Find where the given text appears and provide that cell's center as (X, Y) coordinate. 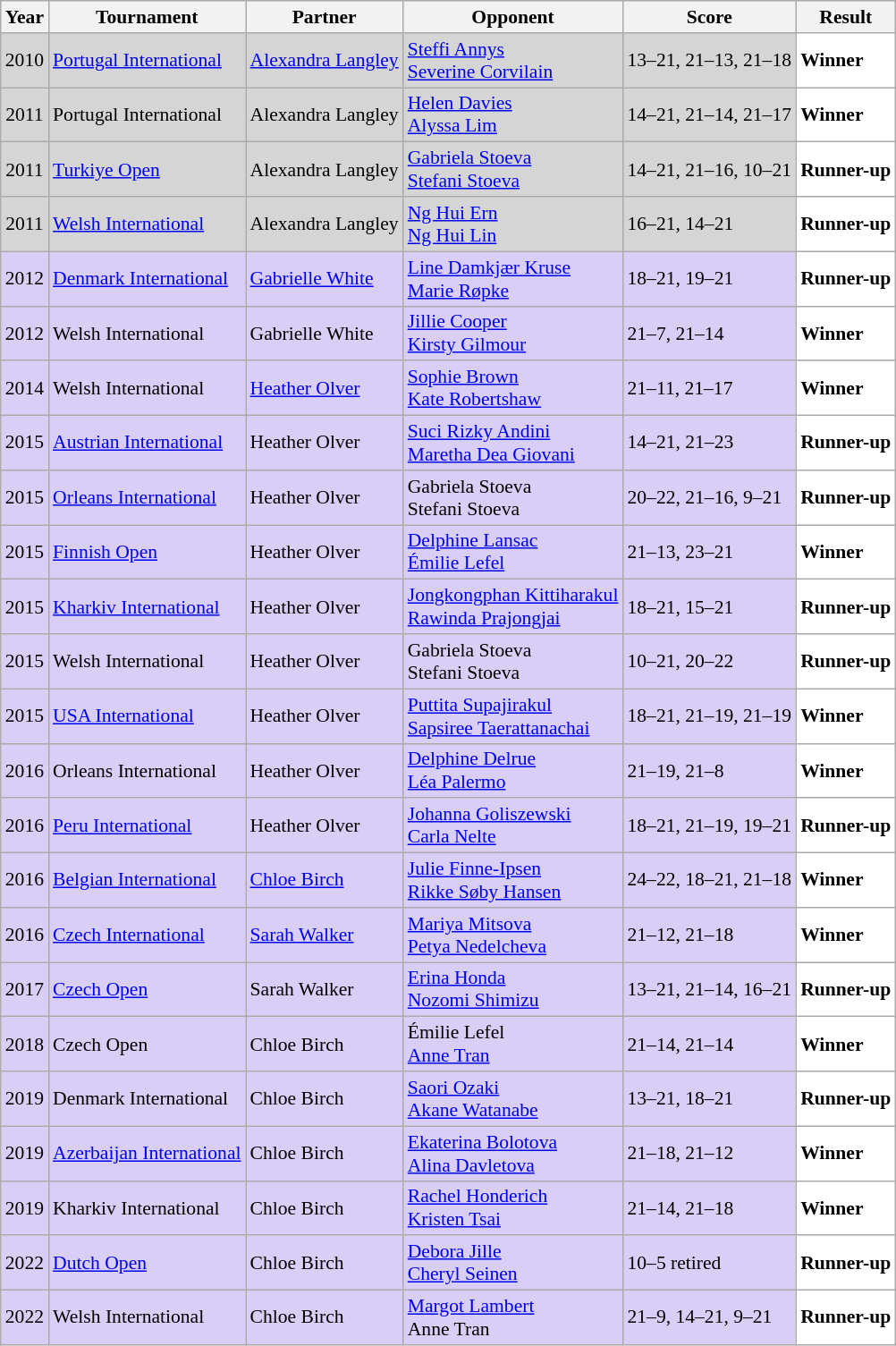
Czech International (147, 935)
10–5 retired (709, 1263)
Helen Davies Alyssa Lim (513, 114)
Émilie Lefel Anne Tran (513, 1045)
20–22, 21–16, 9–21 (709, 497)
14–21, 21–23 (709, 444)
Dutch Open (147, 1263)
2017 (25, 989)
13–21, 21–13, 21–18 (709, 61)
13–21, 18–21 (709, 1098)
21–14, 21–18 (709, 1207)
21–7, 21–14 (709, 333)
Partner (325, 17)
Tournament (147, 17)
Margot Lambert Anne Tran (513, 1318)
18–21, 21–19, 21–19 (709, 715)
21–13, 23–21 (709, 553)
18–21, 19–21 (709, 279)
Jillie Cooper Kirsty Gilmour (513, 333)
14–21, 21–16, 10–21 (709, 170)
Sophie Brown Kate Robertshaw (513, 388)
Year (25, 17)
Austrian International (147, 444)
18–21, 15–21 (709, 606)
Turkiye Open (147, 170)
Steffi Annys Severine Corvilain (513, 61)
Debora Jille Cheryl Seinen (513, 1263)
10–21, 20–22 (709, 662)
21–12, 21–18 (709, 935)
Opponent (513, 17)
Result (846, 17)
21–11, 21–17 (709, 388)
Suci Rizky Andini Maretha Dea Giovani (513, 444)
Ekaterina Bolotova Alina Davletova (513, 1154)
Finnish Open (147, 553)
Mariya Mitsova Petya Nedelcheva (513, 935)
Puttita Supajirakul Sapsiree Taerattanachai (513, 715)
Jongkongphan Kittiharakul Rawinda Prajongjai (513, 606)
13–21, 21–14, 16–21 (709, 989)
Delphine Lansac Émilie Lefel (513, 553)
2014 (25, 388)
21–19, 21–8 (709, 771)
2010 (25, 61)
Score (709, 17)
USA International (147, 715)
Line Damkjær Kruse Marie Røpke (513, 279)
21–14, 21–14 (709, 1045)
Julie Finne-Ipsen Rikke Søby Hansen (513, 880)
Ng Hui Ern Ng Hui Lin (513, 224)
21–9, 14–21, 9–21 (709, 1318)
24–22, 18–21, 21–18 (709, 880)
Rachel Honderich Kristen Tsai (513, 1207)
Delphine Delrue Léa Palermo (513, 771)
14–21, 21–14, 21–17 (709, 114)
16–21, 14–21 (709, 224)
Saori Ozaki Akane Watanabe (513, 1098)
21–18, 21–12 (709, 1154)
18–21, 21–19, 19–21 (709, 826)
Johanna Goliszewski Carla Nelte (513, 826)
Peru International (147, 826)
Erina Honda Nozomi Shimizu (513, 989)
Azerbaijan International (147, 1154)
2018 (25, 1045)
Belgian International (147, 880)
